Pinpoint the cell where the given text exists, returning its [X, Y] midpoint coordinate. 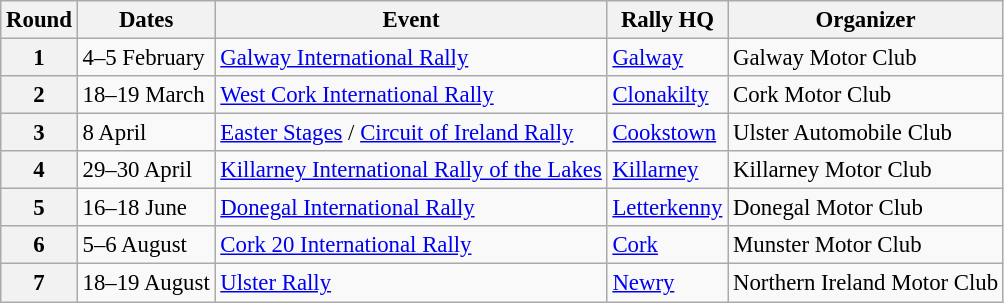
1 [39, 58]
Rally HQ [668, 20]
Donegal Motor Club [866, 208]
Organizer [866, 20]
Galway International Rally [411, 58]
Easter Stages / Circuit of Ireland Rally [411, 133]
4 [39, 170]
Cookstown [668, 133]
18–19 March [146, 95]
Letterkenny [668, 208]
Newry [668, 283]
West Cork International Rally [411, 95]
16–18 June [146, 208]
4–5 February [146, 58]
Killarney Motor Club [866, 170]
6 [39, 245]
8 April [146, 133]
Northern Ireland Motor Club [866, 283]
Ulster Automobile Club [866, 133]
Cork 20 International Rally [411, 245]
Round [39, 20]
Cork Motor Club [866, 95]
Ulster Rally [411, 283]
7 [39, 283]
Event [411, 20]
5–6 August [146, 245]
18–19 August [146, 283]
Killarney International Rally of the Lakes [411, 170]
Munster Motor Club [866, 245]
Cork [668, 245]
Killarney [668, 170]
Dates [146, 20]
2 [39, 95]
Galway Motor Club [866, 58]
Galway [668, 58]
Clonakilty [668, 95]
29–30 April [146, 170]
3 [39, 133]
5 [39, 208]
Donegal International Rally [411, 208]
